Locate the cell with the specified text and output its (X, Y) center coordinate. 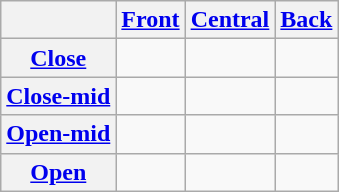
Close-mid (58, 96)
Front (150, 20)
Open (58, 172)
Back (306, 20)
Open-mid (58, 134)
Close (58, 58)
Central (230, 20)
